For the text-containing cell, return its midpoint in [X, Y] coordinate format. 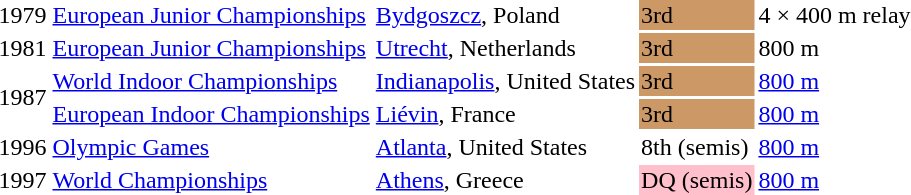
8th (semis) [697, 147]
DQ (semis) [697, 180]
Utrecht, Netherlands [505, 48]
Liévin, France [505, 114]
European Indoor Championships [211, 114]
Olympic Games [211, 147]
World Indoor Championships [211, 81]
Indianapolis, United States [505, 81]
Bydgoszcz, Poland [505, 15]
Atlanta, United States [505, 147]
World Championships [211, 180]
Athens, Greece [505, 180]
